From the cell containing the given text, extract its center point as (x, y) coordinate. 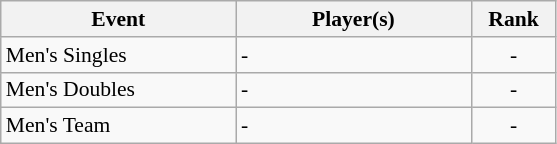
Men's Doubles (118, 90)
Men's Singles (118, 55)
Player(s) (354, 19)
Men's Team (118, 126)
Event (118, 19)
Rank (514, 19)
